Scan for the cell matching the given text and deliver its [X, Y] coordinate at center. 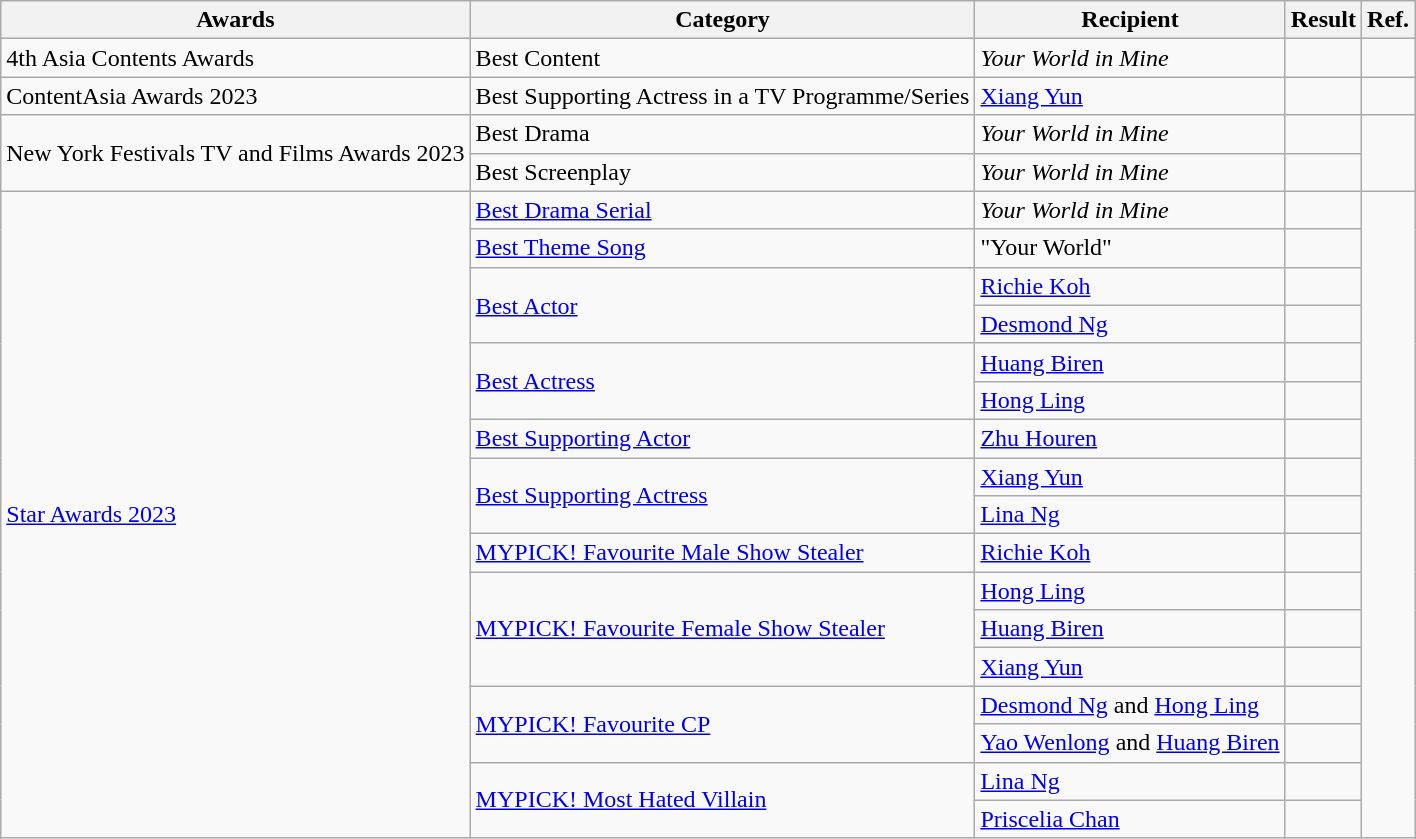
Zhu Houren [1130, 438]
Best Actress [722, 381]
Best Drama Serial [722, 210]
Best Actor [722, 305]
Best Screenplay [722, 172]
ContentAsia Awards 2023 [236, 96]
4th Asia Contents Awards [236, 58]
Awards [236, 20]
Best Supporting Actress in a TV Programme/Series [722, 96]
Result [1323, 20]
Category [722, 20]
Best Drama [722, 134]
MYPICK! Most Hated Villain [722, 800]
Desmond Ng [1130, 324]
Desmond Ng and Hong Ling [1130, 705]
Priscelia Chan [1130, 819]
MYPICK! Favourite CP [722, 724]
Ref. [1388, 20]
Star Awards 2023 [236, 514]
Best Theme Song [722, 248]
MYPICK! Favourite Male Show Stealer [722, 553]
MYPICK! Favourite Female Show Stealer [722, 629]
"Your World" [1130, 248]
Best Content [722, 58]
Best Supporting Actor [722, 438]
Best Supporting Actress [722, 496]
Yao Wenlong and Huang Biren [1130, 743]
New York Festivals TV and Films Awards 2023 [236, 153]
Recipient [1130, 20]
